Return the (x, y) coordinate for the center point of the cell that contains the specified text.  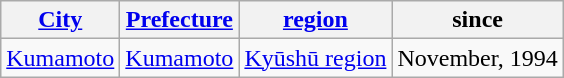
Prefecture (180, 20)
City (60, 20)
region (316, 20)
Kyūshū region (316, 58)
November, 1994 (478, 58)
since (478, 20)
